Identify which cell holds the provided text, then report its (X, Y) central coordinate. 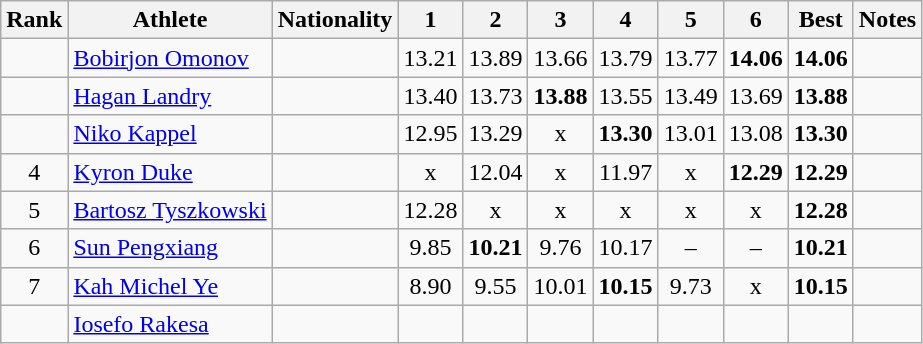
13.01 (690, 134)
1 (430, 20)
10.17 (626, 248)
13.21 (430, 58)
Notes (887, 20)
8.90 (430, 286)
Kyron Duke (170, 172)
2 (496, 20)
13.89 (496, 58)
9.85 (430, 248)
Athlete (170, 20)
Nationality (335, 20)
11.97 (626, 172)
Sun Pengxiang (170, 248)
10.01 (560, 286)
13.66 (560, 58)
3 (560, 20)
12.95 (430, 134)
9.55 (496, 286)
9.76 (560, 248)
13.79 (626, 58)
Niko Kappel (170, 134)
13.77 (690, 58)
12.04 (496, 172)
Iosefo Rakesa (170, 324)
Hagan Landry (170, 96)
Bobirjon Omonov (170, 58)
Best (820, 20)
Kah Michel Ye (170, 286)
9.73 (690, 286)
13.55 (626, 96)
13.40 (430, 96)
13.29 (496, 134)
13.08 (756, 134)
13.49 (690, 96)
Bartosz Tyszkowski (170, 210)
7 (34, 286)
13.69 (756, 96)
13.73 (496, 96)
Rank (34, 20)
